For the text-containing cell, return its midpoint in (x, y) coordinate format. 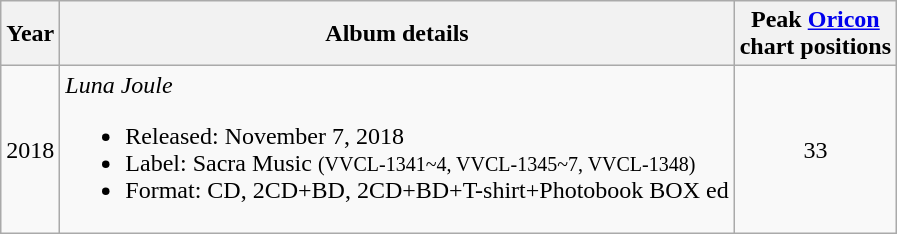
2018 (30, 150)
Year (30, 34)
Album details (397, 34)
Peak Oricon chart positions (815, 34)
Luna JouleReleased: November 7, 2018Label: Sacra Music (VVCL-1341~4, VVCL-1345~7, VVCL-1348)Format: CD, 2CD+BD, 2CD+BD+T-shirt+Photobook BOX ed (397, 150)
33 (815, 150)
